Detect which cell encompasses the target text, then output its (x, y) center coordinate. 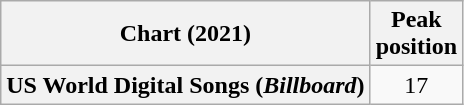
Chart (2021) (186, 34)
Peakposition (416, 34)
US World Digital Songs (Billboard) (186, 85)
17 (416, 85)
